From the cell containing the given text, extract its center point as (X, Y) coordinate. 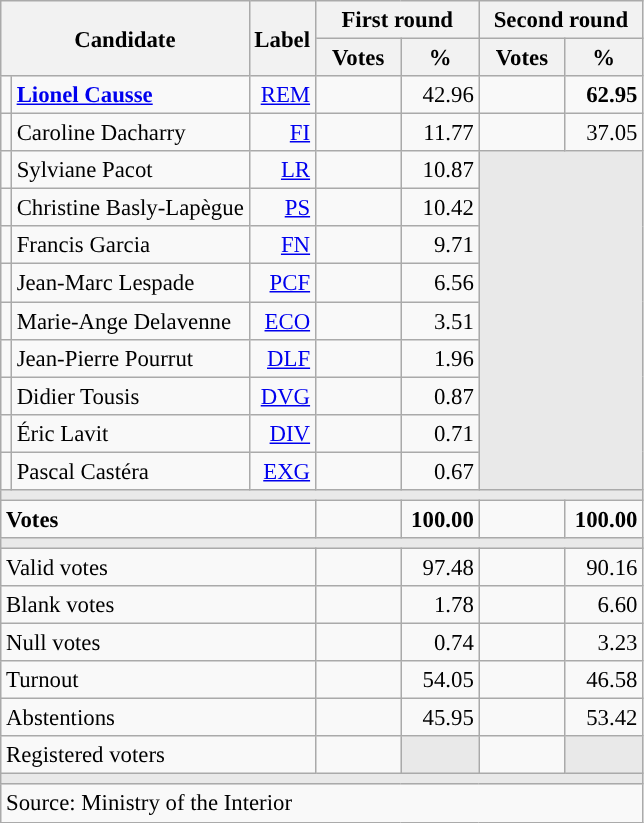
Registered voters (158, 755)
PCF (282, 283)
Abstentions (158, 718)
53.42 (604, 718)
0.87 (440, 396)
37.05 (604, 133)
Source: Ministry of the Interior (322, 804)
Turnout (158, 680)
Second round (561, 20)
First round (397, 20)
Valid votes (158, 567)
Blank votes (158, 605)
Sylviane Pacot (130, 170)
FN (282, 245)
REM (282, 95)
Null votes (158, 643)
Candidate (125, 38)
DLF (282, 358)
0.74 (440, 643)
10.87 (440, 170)
6.60 (604, 605)
90.16 (604, 567)
54.05 (440, 680)
DIV (282, 433)
LR (282, 170)
Marie-Ange Delavenne (130, 321)
62.95 (604, 95)
EXG (282, 471)
42.96 (440, 95)
3.23 (604, 643)
45.95 (440, 718)
11.77 (440, 133)
0.71 (440, 433)
46.58 (604, 680)
Pascal Castéra (130, 471)
97.48 (440, 567)
3.51 (440, 321)
Jean-Marc Lespade (130, 283)
1.78 (440, 605)
Christine Basly-Lapègue (130, 208)
1.96 (440, 358)
9.71 (440, 245)
Jean-Pierre Pourrut (130, 358)
Francis Garcia (130, 245)
6.56 (440, 283)
ECO (282, 321)
10.42 (440, 208)
DVG (282, 396)
Label (282, 38)
Didier Tousis (130, 396)
PS (282, 208)
Caroline Dacharry (130, 133)
0.67 (440, 471)
FI (282, 133)
Lionel Causse (130, 95)
Éric Lavit (130, 433)
